Provide the (x, y) coordinate of the cell's center where the given text is located.  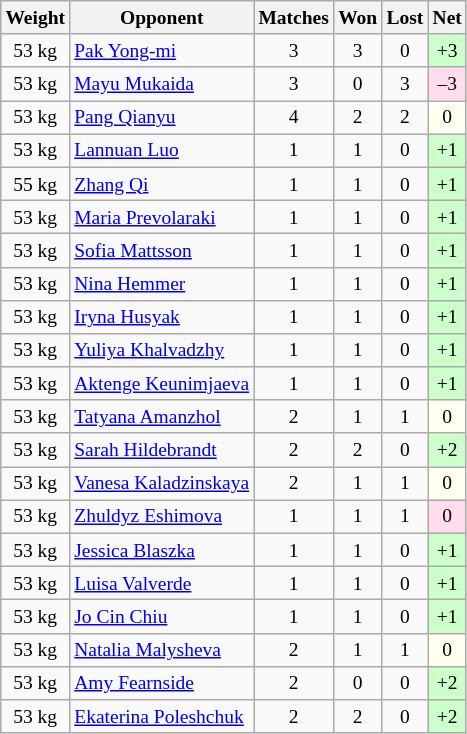
Tatyana Amanzhol (162, 416)
+3 (448, 50)
Sofia Mattsson (162, 250)
Weight (36, 18)
4 (294, 118)
Zhuldyz Eshimova (162, 516)
Won (357, 18)
Aktenge Keunimjaeva (162, 384)
Mayu Mukaida (162, 84)
Maria Prevolaraki (162, 216)
Lannuan Luo (162, 150)
Natalia Malysheva (162, 650)
Nina Hemmer (162, 284)
55 kg (36, 184)
Pang Qianyu (162, 118)
Jessica Blaszka (162, 550)
Ekaterina Poleshchuk (162, 716)
Opponent (162, 18)
Sarah Hildebrandt (162, 450)
Pak Yong-mi (162, 50)
Vanesa Kaladzinskaya (162, 484)
–3 (448, 84)
Yuliya Khalvadzhy (162, 350)
Luisa Valverde (162, 584)
Zhang Qi (162, 184)
Amy Fearnside (162, 682)
Matches (294, 18)
Iryna Husyak (162, 316)
Lost (405, 18)
Jo Cin Chiu (162, 616)
Net (448, 18)
